Return (X, Y) of the center of cell containing provided text 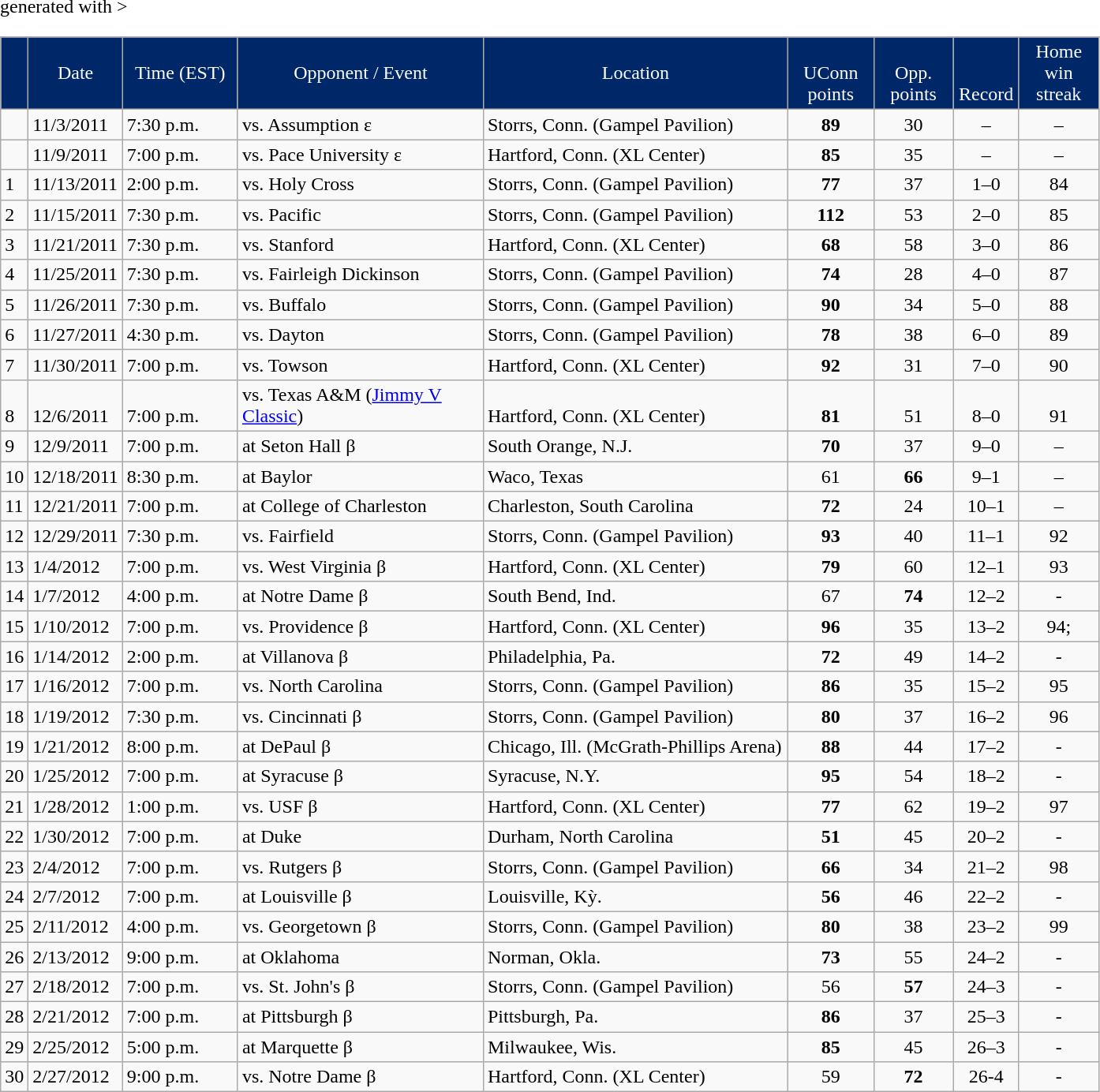
26–3 (986, 1047)
11/30/2011 (76, 365)
1:00 p.m. (180, 806)
1/16/2012 (76, 686)
62 (914, 806)
7 (14, 365)
1/4/2012 (76, 567)
at Duke (360, 836)
Charleston, South Carolina (635, 507)
98 (1059, 866)
2/13/2012 (76, 957)
18 (14, 716)
79 (832, 567)
59 (832, 1077)
12/21/2011 (76, 507)
19–2 (986, 806)
22 (14, 836)
at Marquette β (360, 1047)
23–2 (986, 926)
4:30 p.m. (180, 335)
vs. Georgetown β (360, 926)
vs. Fairfield (360, 537)
15–2 (986, 686)
12 (14, 537)
14–2 (986, 656)
81 (832, 406)
26-4 (986, 1077)
Opp. points (914, 73)
57 (914, 987)
20 (14, 776)
24–2 (986, 957)
61 (832, 476)
11/13/2011 (76, 185)
60 (914, 567)
70 (832, 446)
2–0 (986, 215)
2 (14, 215)
2/21/2012 (76, 1017)
1/10/2012 (76, 626)
Time (EST) (180, 73)
73 (832, 957)
Location (635, 73)
11/15/2011 (76, 215)
at DePaul β (360, 746)
at Baylor (360, 476)
58 (914, 245)
Louisville, Kỳ. (635, 896)
99 (1059, 926)
49 (914, 656)
2/25/2012 (76, 1047)
14 (14, 596)
10–1 (986, 507)
1/21/2012 (76, 746)
12/18/2011 (76, 476)
16–2 (986, 716)
vs. North Carolina (360, 686)
24–3 (986, 987)
Pittsburgh, Pa. (635, 1017)
12/9/2011 (76, 446)
at Seton Hall β (360, 446)
11/27/2011 (76, 335)
vs. Buffalo (360, 305)
11 (14, 507)
Norman, Okla. (635, 957)
94; (1059, 626)
Opponent / Event (360, 73)
South Orange, N.J. (635, 446)
97 (1059, 806)
Record (986, 73)
19 (14, 746)
25 (14, 926)
21–2 (986, 866)
11/25/2011 (76, 275)
46 (914, 896)
8:00 p.m. (180, 746)
at Pittsburgh β (360, 1017)
at Villanova β (360, 656)
54 (914, 776)
vs. Notre Dame β (360, 1077)
2/7/2012 (76, 896)
11/26/2011 (76, 305)
78 (832, 335)
Durham, North Carolina (635, 836)
vs. Dayton (360, 335)
at Syracuse β (360, 776)
at Oklahoma (360, 957)
vs. Pacific (360, 215)
2/27/2012 (76, 1077)
vs. St. John's β (360, 987)
13–2 (986, 626)
Chicago, Ill. (McGrath-Phillips Arena) (635, 746)
1/19/2012 (76, 716)
25–3 (986, 1017)
87 (1059, 275)
84 (1059, 185)
1 (14, 185)
Date (76, 73)
12–2 (986, 596)
3 (14, 245)
vs. Pace University ε (360, 155)
9 (14, 446)
11/21/2011 (76, 245)
17 (14, 686)
11/3/2011 (76, 125)
vs. Fairleigh Dickinson (360, 275)
18–2 (986, 776)
11–1 (986, 537)
4–0 (986, 275)
vs. West Virginia β (360, 567)
Milwaukee, Wis. (635, 1047)
vs. Providence β (360, 626)
55 (914, 957)
12–1 (986, 567)
40 (914, 537)
2/4/2012 (76, 866)
20–2 (986, 836)
9–0 (986, 446)
7–0 (986, 365)
53 (914, 215)
8:30 p.m. (180, 476)
1/7/2012 (76, 596)
vs. USF β (360, 806)
vs. Texas A&M (Jimmy V Classic) (360, 406)
1/28/2012 (76, 806)
31 (914, 365)
at Louisville β (360, 896)
68 (832, 245)
112 (832, 215)
6–0 (986, 335)
vs. Cincinnati β (360, 716)
26 (14, 957)
vs. Towson (360, 365)
5 (14, 305)
44 (914, 746)
13 (14, 567)
2/11/2012 (76, 926)
1/25/2012 (76, 776)
vs. Holy Cross (360, 185)
8–0 (986, 406)
12/29/2011 (76, 537)
1/14/2012 (76, 656)
6 (14, 335)
67 (832, 596)
5–0 (986, 305)
Home win streak (1059, 73)
12/6/2011 (76, 406)
Syracuse, N.Y. (635, 776)
21 (14, 806)
2/18/2012 (76, 987)
1–0 (986, 185)
27 (14, 987)
29 (14, 1047)
Waco, Texas (635, 476)
8 (14, 406)
3–0 (986, 245)
22–2 (986, 896)
17–2 (986, 746)
vs. Rutgers β (360, 866)
91 (1059, 406)
vs. Assumption ε (360, 125)
16 (14, 656)
South Bend, Ind. (635, 596)
4 (14, 275)
5:00 p.m. (180, 1047)
10 (14, 476)
at College of Charleston (360, 507)
11/9/2011 (76, 155)
at Notre Dame β (360, 596)
Philadelphia, Pa. (635, 656)
9–1 (986, 476)
1/30/2012 (76, 836)
vs. Stanford (360, 245)
23 (14, 866)
15 (14, 626)
UConn points (832, 73)
